Locate the cell with the specified text and output its (x, y) center coordinate. 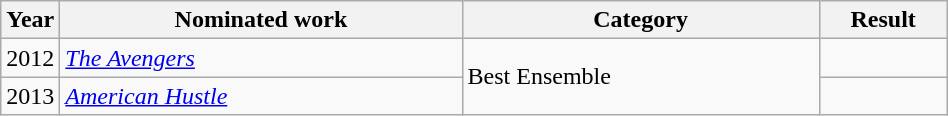
Year (30, 20)
Best Ensemble (640, 77)
Nominated work (261, 20)
2012 (30, 58)
Category (640, 20)
American Hustle (261, 96)
Result (883, 20)
The Avengers (261, 58)
2013 (30, 96)
